Extract the (x, y) coordinate from the center of the cell holding the provided text.  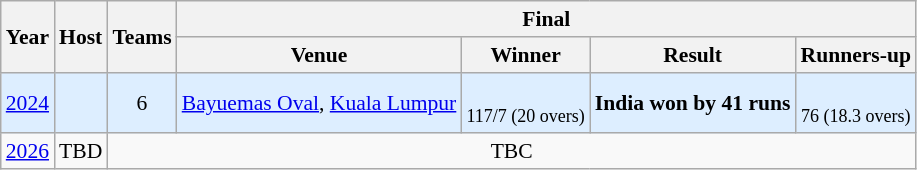
Final (546, 19)
TBD (80, 152)
2026 (28, 152)
Venue (320, 55)
Host (80, 36)
117/7 (20 overs) (525, 102)
Teams (142, 36)
Year (28, 36)
Result (693, 55)
76 (18.3 overs) (855, 102)
Winner (525, 55)
Bayuemas Oval, Kuala Lumpur (320, 102)
6 (142, 102)
India won by 41 runs (693, 102)
2024 (28, 102)
TBC (512, 152)
Runners-up (855, 55)
